For the text-containing cell, return its midpoint in [X, Y] coordinate format. 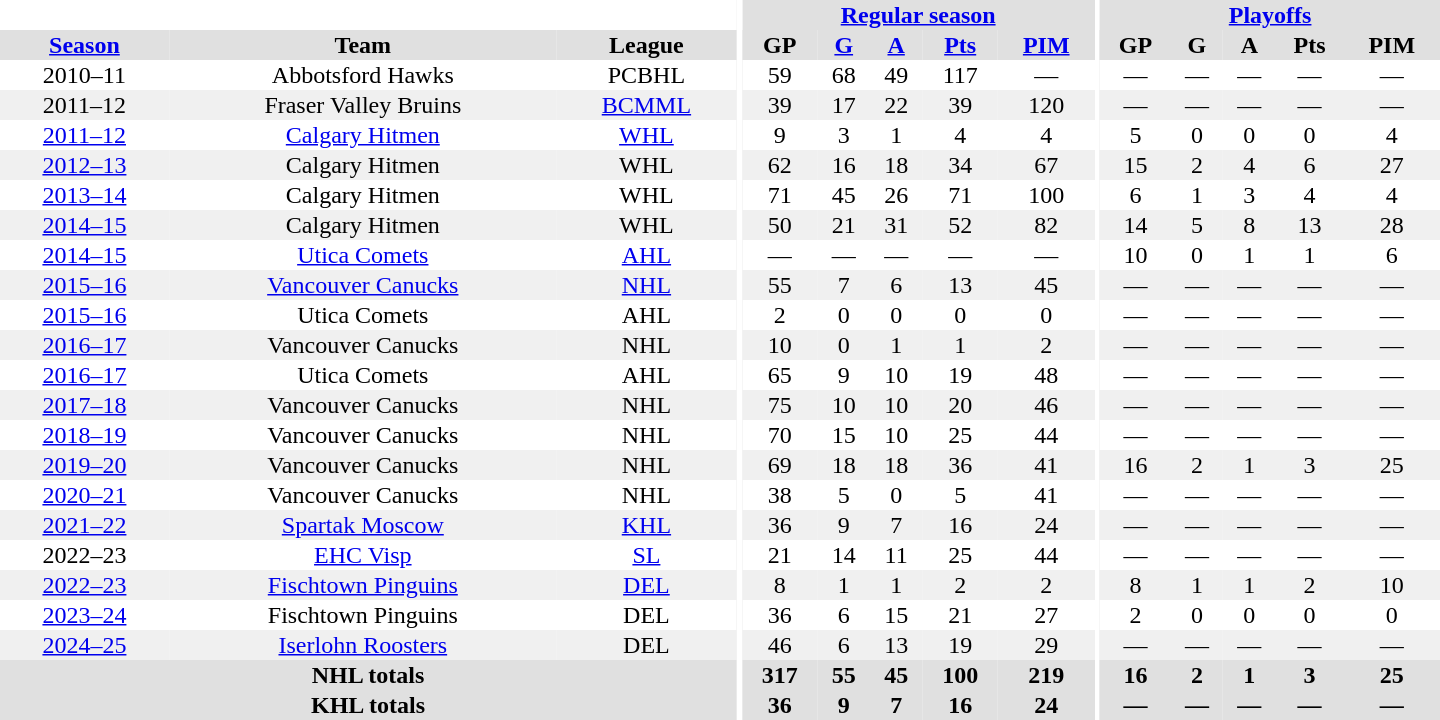
52 [960, 225]
SL [646, 555]
38 [780, 495]
82 [1046, 225]
59 [780, 75]
69 [780, 465]
2020–21 [84, 495]
75 [780, 405]
31 [896, 225]
26 [896, 195]
Fraser Valley Bruins [363, 105]
2018–19 [84, 435]
67 [1046, 165]
70 [780, 435]
Team [363, 45]
22 [896, 105]
62 [780, 165]
2010–11 [84, 75]
Regular season [918, 15]
68 [844, 75]
Iserlohn Roosters [363, 645]
2023–24 [84, 615]
117 [960, 75]
Playoffs [1270, 15]
20 [960, 405]
KHL totals [368, 705]
11 [896, 555]
NHL totals [368, 675]
League [646, 45]
65 [780, 375]
2012–13 [84, 165]
2017–18 [84, 405]
120 [1046, 105]
2024–25 [84, 645]
48 [1046, 375]
KHL [646, 525]
2019–20 [84, 465]
Season [84, 45]
317 [780, 675]
17 [844, 105]
219 [1046, 675]
Spartak Moscow [363, 525]
28 [1392, 225]
Abbotsford Hawks [363, 75]
29 [1046, 645]
PCBHL [646, 75]
2013–14 [84, 195]
BCMML [646, 105]
2021–22 [84, 525]
50 [780, 225]
49 [896, 75]
34 [960, 165]
EHC Visp [363, 555]
